Determine the [X, Y] coordinate at the center of the cell enclosing the given text.  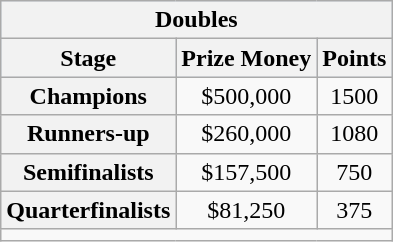
Prize Money [246, 58]
Runners-up [88, 134]
$260,000 [246, 134]
1500 [354, 96]
Stage [88, 58]
$157,500 [246, 172]
Points [354, 58]
1080 [354, 134]
375 [354, 210]
$81,250 [246, 210]
$500,000 [246, 96]
Doubles [196, 20]
Quarterfinalists [88, 210]
Semifinalists [88, 172]
750 [354, 172]
Champions [88, 96]
